Capture the cell that displays the provided text and extract its [x, y] central coordinate. 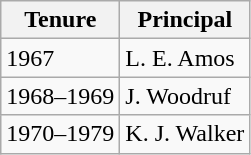
1970–1979 [60, 134]
K. J. Walker [185, 134]
L. E. Amos [185, 58]
1968–1969 [60, 96]
J. Woodruf [185, 96]
1967 [60, 58]
Principal [185, 20]
Tenure [60, 20]
